Pinpoint the cell where the given text exists, returning its (X, Y) midpoint coordinate. 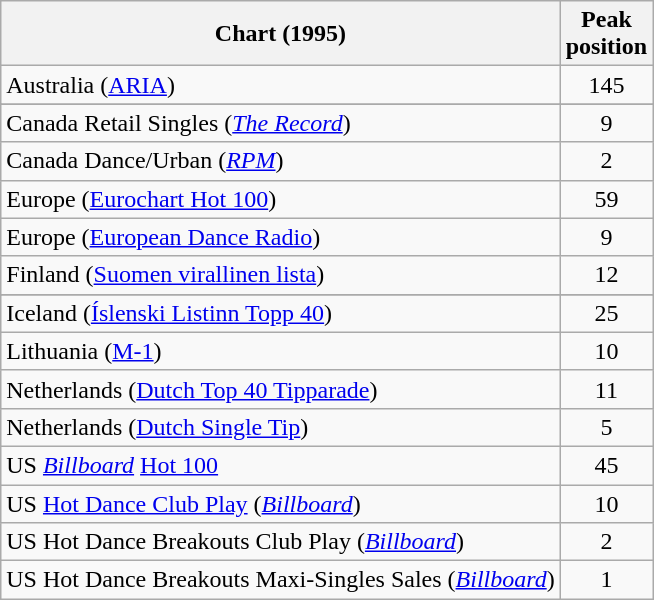
Finland (Suomen virallinen lista) (280, 275)
Canada Retail Singles (The Record) (280, 123)
Iceland (Íslenski Listinn Topp 40) (280, 313)
Australia (ARIA) (280, 85)
59 (606, 199)
US Hot Dance Breakouts Maxi-Singles Sales (Billboard) (280, 580)
12 (606, 275)
US Hot Dance Club Play (Billboard) (280, 503)
Peakposition (606, 34)
Europe (European Dance Radio) (280, 237)
Netherlands (Dutch Single Tip) (280, 427)
25 (606, 313)
11 (606, 389)
45 (606, 465)
Lithuania (M-1) (280, 351)
5 (606, 427)
US Hot Dance Breakouts Club Play (Billboard) (280, 542)
Netherlands (Dutch Top 40 Tipparade) (280, 389)
Canada Dance/Urban (RPM) (280, 161)
Chart (1995) (280, 34)
145 (606, 85)
US Billboard Hot 100 (280, 465)
Europe (Eurochart Hot 100) (280, 199)
1 (606, 580)
